Scan for the cell matching the given text and deliver its [x, y] coordinate at center. 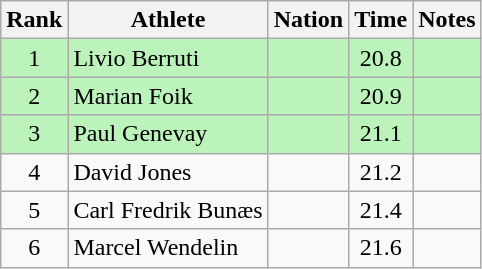
21.6 [381, 248]
Rank [34, 20]
20.9 [381, 96]
Marcel Wendelin [168, 248]
Time [381, 20]
Athlete [168, 20]
Notes [447, 20]
4 [34, 172]
Marian Foik [168, 96]
3 [34, 134]
5 [34, 210]
6 [34, 248]
Carl Fredrik Bunæs [168, 210]
Nation [308, 20]
1 [34, 58]
21.2 [381, 172]
21.1 [381, 134]
Livio Berruti [168, 58]
Paul Genevay [168, 134]
2 [34, 96]
David Jones [168, 172]
20.8 [381, 58]
21.4 [381, 210]
